Identify which cell holds the provided text, then report its [X, Y] central coordinate. 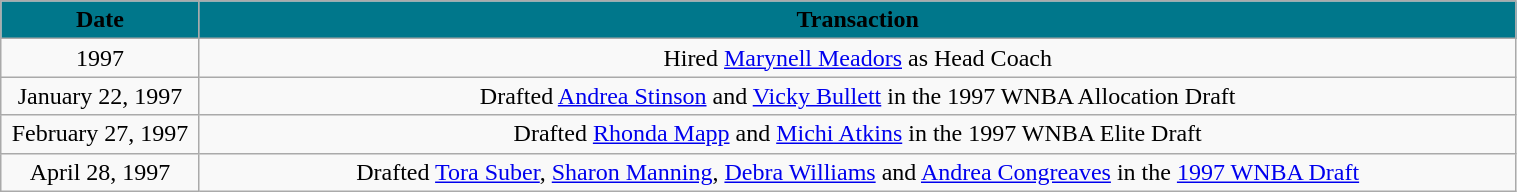
Hired Marynell Meadors as Head Coach [858, 58]
1997 [100, 58]
Date [100, 20]
Drafted Tora Suber, Sharon Manning, Debra Williams and Andrea Congreaves in the 1997 WNBA Draft [858, 172]
February 27, 1997 [100, 134]
Transaction [858, 20]
April 28, 1997 [100, 172]
January 22, 1997 [100, 96]
Drafted Andrea Stinson and Vicky Bullett in the 1997 WNBA Allocation Draft [858, 96]
Drafted Rhonda Mapp and Michi Atkins in the 1997 WNBA Elite Draft [858, 134]
